Search for the cell housing the specified text and yield its (X, Y) center coordinate. 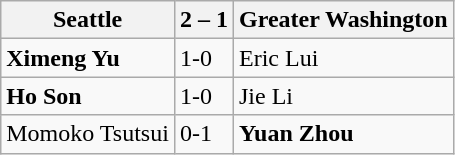
Ho Son (88, 96)
Momoko Tsutsui (88, 134)
2 – 1 (204, 20)
Seattle (88, 20)
Greater Washington (343, 20)
Ximeng Yu (88, 58)
0-1 (204, 134)
Eric Lui (343, 58)
Yuan Zhou (343, 134)
Jie Li (343, 96)
